Detect which cell encompasses the target text, then output its [x, y] center coordinate. 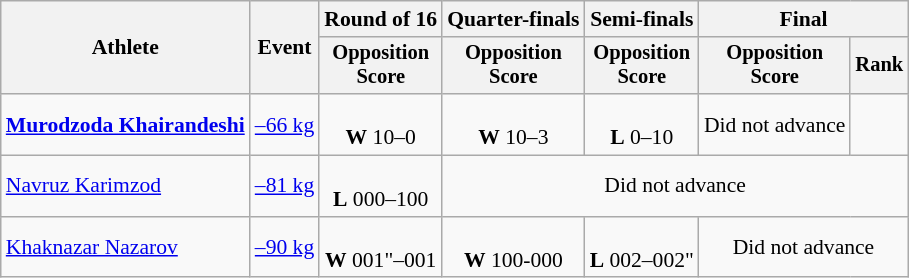
Athlete [126, 48]
Quarter-finals [513, 19]
W 10–3 [513, 124]
Navruz Karimzod [126, 186]
–90 kg [284, 248]
L 000–100 [380, 186]
L 0–10 [642, 124]
L 002–002" [642, 248]
Final [804, 19]
Murodzoda Khairandeshi [126, 124]
Event [284, 48]
Semi-finals [642, 19]
–81 kg [284, 186]
Khaknazar Nazarov [126, 248]
W 10–0 [380, 124]
Round of 16 [380, 19]
Rank [879, 66]
W 001"–001 [380, 248]
W 100-000 [513, 248]
–66 kg [284, 124]
